Return (X, Y) of the center of cell containing provided text 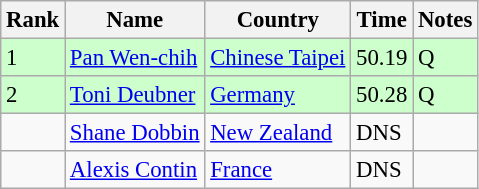
Country (278, 20)
2 (33, 95)
Alexis Contin (135, 170)
50.19 (382, 58)
Name (135, 20)
Rank (33, 20)
1 (33, 58)
New Zealand (278, 133)
Notes (446, 20)
Germany (278, 95)
Time (382, 20)
Shane Dobbin (135, 133)
Toni Deubner (135, 95)
Chinese Taipei (278, 58)
France (278, 170)
50.28 (382, 95)
Pan Wen-chih (135, 58)
